Output the (x, y) coordinate of the center of the cell containing the given text.  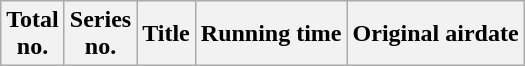
Title (166, 34)
Seriesno. (100, 34)
Totalno. (33, 34)
Original airdate (436, 34)
Running time (271, 34)
